Scan for the cell matching the given text and deliver its [x, y] coordinate at center. 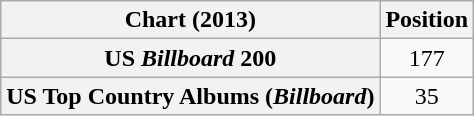
US Top Country Albums (Billboard) [190, 96]
35 [427, 96]
Position [427, 20]
177 [427, 58]
Chart (2013) [190, 20]
US Billboard 200 [190, 58]
